For the text-containing cell, return its midpoint in [X, Y] coordinate format. 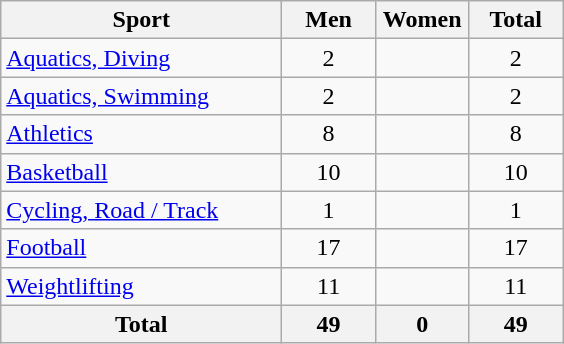
Cycling, Road / Track [142, 210]
Aquatics, Diving [142, 58]
Men [329, 20]
Aquatics, Swimming [142, 96]
Women [422, 20]
Sport [142, 20]
0 [422, 324]
Basketball [142, 172]
Football [142, 248]
Athletics [142, 134]
Weightlifting [142, 286]
